Return (x, y) of the center of cell containing provided text 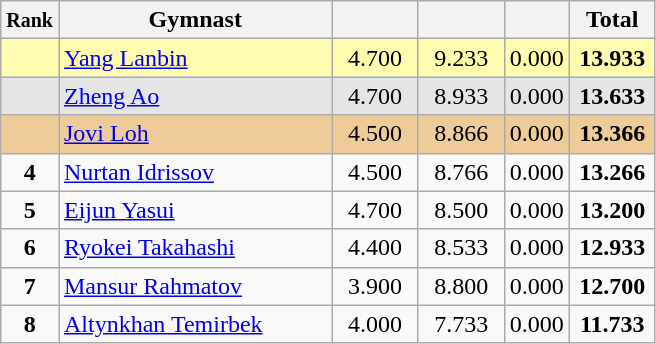
Altynkhan Temirbek (195, 324)
8.866 (461, 134)
3.900 (375, 286)
8.533 (461, 248)
8.500 (461, 210)
12.700 (612, 286)
5 (30, 210)
13.266 (612, 172)
Mansur Rahmatov (195, 286)
Jovi Loh (195, 134)
4.400 (375, 248)
13.200 (612, 210)
8 (30, 324)
7.733 (461, 324)
11.733 (612, 324)
13.633 (612, 96)
Gymnast (195, 20)
Zheng Ao (195, 96)
Yang Lanbin (195, 58)
13.933 (612, 58)
8.933 (461, 96)
7 (30, 286)
Total (612, 20)
8.766 (461, 172)
4.000 (375, 324)
Ryokei Takahashi (195, 248)
13.366 (612, 134)
Rank (30, 20)
Eijun Yasui (195, 210)
4 (30, 172)
8.800 (461, 286)
12.933 (612, 248)
Nurtan Idrissov (195, 172)
6 (30, 248)
9.233 (461, 58)
